Scan for the cell matching the given text and deliver its [X, Y] coordinate at center. 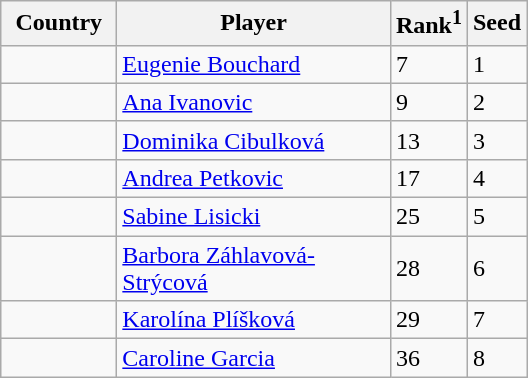
29 [428, 320]
Player [254, 24]
Ana Ivanovic [254, 102]
28 [428, 268]
5 [496, 217]
8 [496, 358]
2 [496, 102]
Andrea Petkovic [254, 178]
1 [496, 64]
Seed [496, 24]
25 [428, 217]
Rank1 [428, 24]
Barbora Záhlavová-Strýcová [254, 268]
Country [59, 24]
36 [428, 358]
Dominika Cibulková [254, 140]
Caroline Garcia [254, 358]
13 [428, 140]
6 [496, 268]
17 [428, 178]
Eugenie Bouchard [254, 64]
4 [496, 178]
Sabine Lisicki [254, 217]
Karolína Plíšková [254, 320]
9 [428, 102]
3 [496, 140]
